Capture the cell that displays the provided text and extract its [x, y] central coordinate. 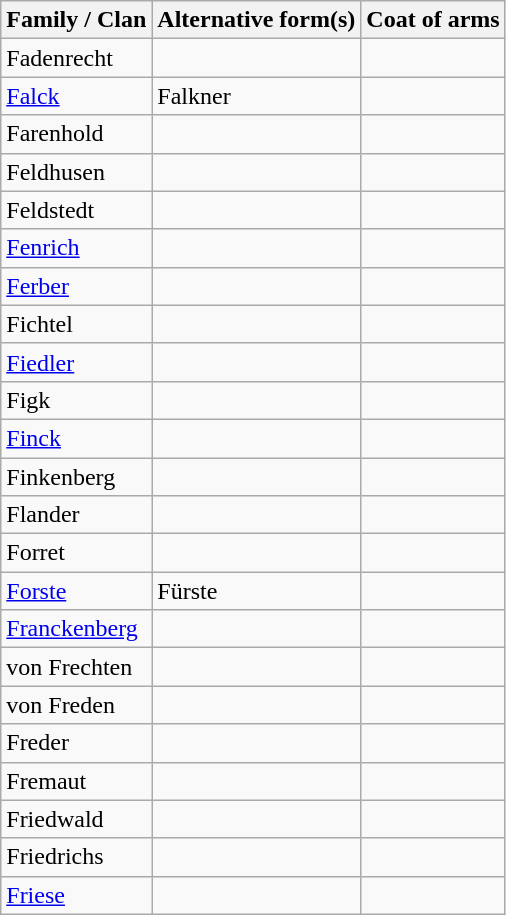
Falck [76, 96]
Finkenberg [76, 477]
Forret [76, 553]
Coat of arms [433, 20]
Ferber [76, 286]
Family / Clan [76, 20]
Finck [76, 438]
Flander [76, 515]
Feldstedt [76, 210]
Alternative form(s) [256, 20]
Fremaut [76, 781]
Freder [76, 743]
von Frechten [76, 667]
Friedwald [76, 819]
von Freden [76, 705]
Fenrich [76, 248]
Fichtel [76, 324]
Forste [76, 591]
Figk [76, 400]
Friese [76, 895]
Fürste [256, 591]
Fadenrecht [76, 58]
Franckenberg [76, 629]
Friedrichs [76, 857]
Falkner [256, 96]
Farenhold [76, 134]
Feldhusen [76, 172]
Fiedler [76, 362]
